Find where the given text appears and provide that cell's center as [X, Y] coordinate. 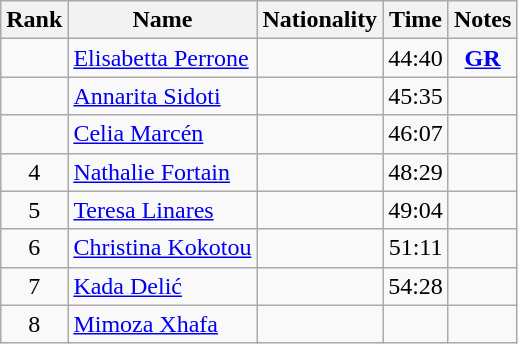
GR [482, 58]
5 [34, 210]
49:04 [416, 210]
45:35 [416, 96]
48:29 [416, 172]
Nathalie Fortain [162, 172]
Annarita Sidoti [162, 96]
51:11 [416, 248]
Celia Marcén [162, 134]
Rank [34, 20]
8 [34, 324]
Kada Delić [162, 286]
4 [34, 172]
Name [162, 20]
Nationality [320, 20]
44:40 [416, 58]
Teresa Linares [162, 210]
Christina Kokotou [162, 248]
54:28 [416, 286]
6 [34, 248]
Time [416, 20]
Elisabetta Perrone [162, 58]
Mimoza Xhafa [162, 324]
7 [34, 286]
Notes [482, 20]
46:07 [416, 134]
